Pinpoint the cell where the given text exists, returning its [x, y] midpoint coordinate. 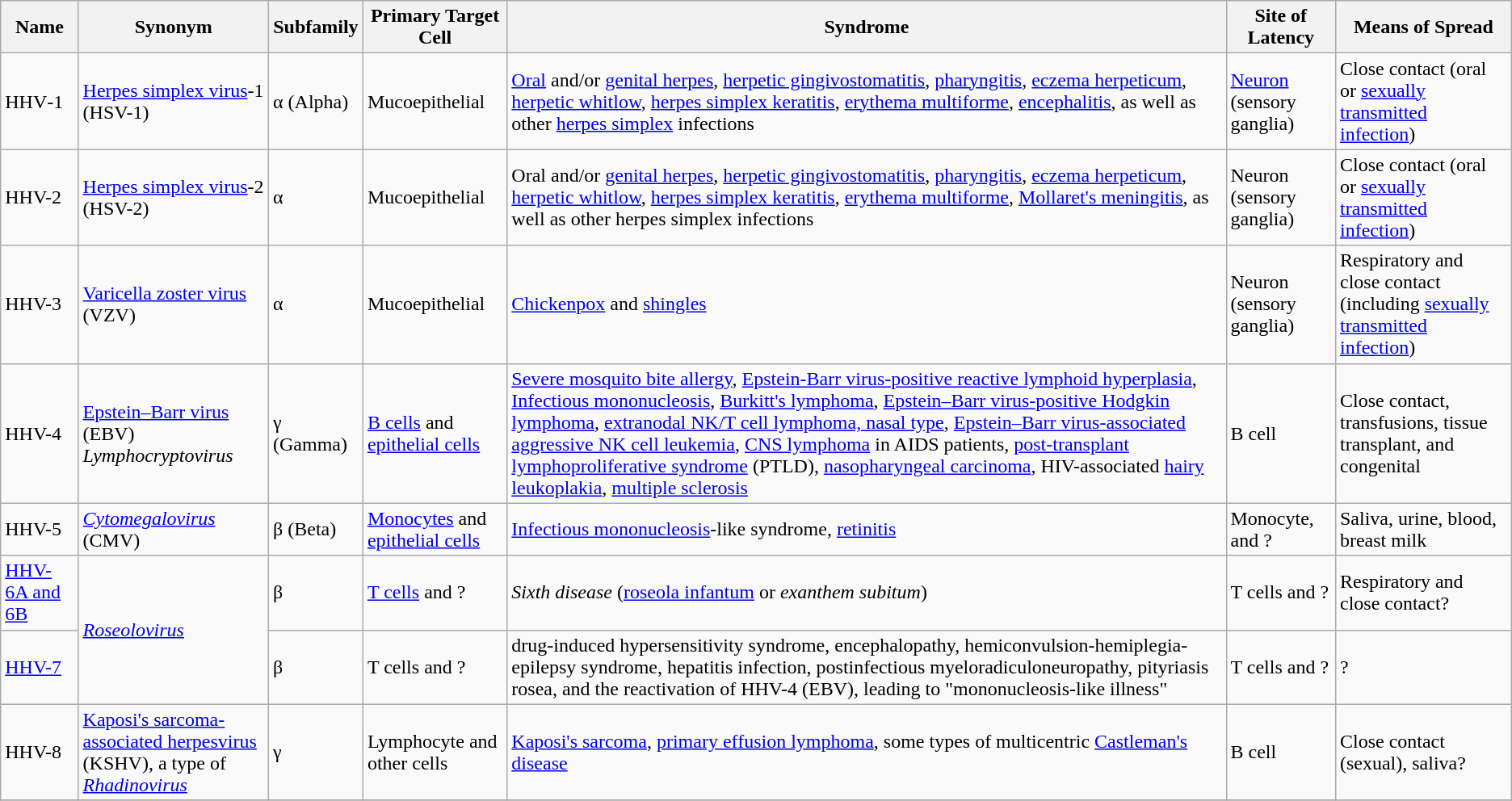
Close contact (sexual), saliva? [1423, 753]
Means of Spread [1423, 27]
Saliva, urine, blood, breast milk [1423, 530]
Varicella zoster virus (VZV) [173, 304]
HHV-5 [40, 530]
HHV-3 [40, 304]
Herpes simplex virus-2 (HSV-2) [173, 197]
Monocyte, and ? [1281, 530]
HHV-8 [40, 753]
Cytomegalovirus (CMV) [173, 530]
Herpes simplex virus-1 (HSV-1) [173, 102]
α (Alpha) [315, 102]
HHV-2 [40, 197]
Close contact, transfusions, tissue transplant, and congenital [1423, 433]
Infectious mononucleosis-like syndrome, retinitis [867, 530]
HHV‑1 [40, 102]
B cells and epithelial cells [435, 433]
γ (Gamma) [315, 433]
HHV-7 [40, 667]
HHV-6A and 6B [40, 593]
Epstein–Barr virus (EBV) Lymphocryptovirus [173, 433]
Respiratory and close contact (including sexually transmitted infection) [1423, 304]
γ [315, 753]
Roseolovirus [173, 630]
Respiratory and close contact? [1423, 593]
Kaposi's sarcoma-associated herpesvirus (KSHV), a type of Rhadinovirus [173, 753]
Synonym [173, 27]
Lymphocyte and other cells [435, 753]
Primary Target Cell [435, 27]
HHV-4 [40, 433]
Subfamily [315, 27]
Syndrome [867, 27]
Monocytes and epithelial cells [435, 530]
β (Beta) [315, 530]
Site of Latency [1281, 27]
? [1423, 667]
Chickenpox and shingles [867, 304]
Kaposi's sarcoma, primary effusion lymphoma, some types of multicentric Castleman's disease [867, 753]
Name [40, 27]
Sixth disease (roseola infantum or exanthem subitum) [867, 593]
